Provide the (X, Y) coordinate of the cell's center where the given text is located.  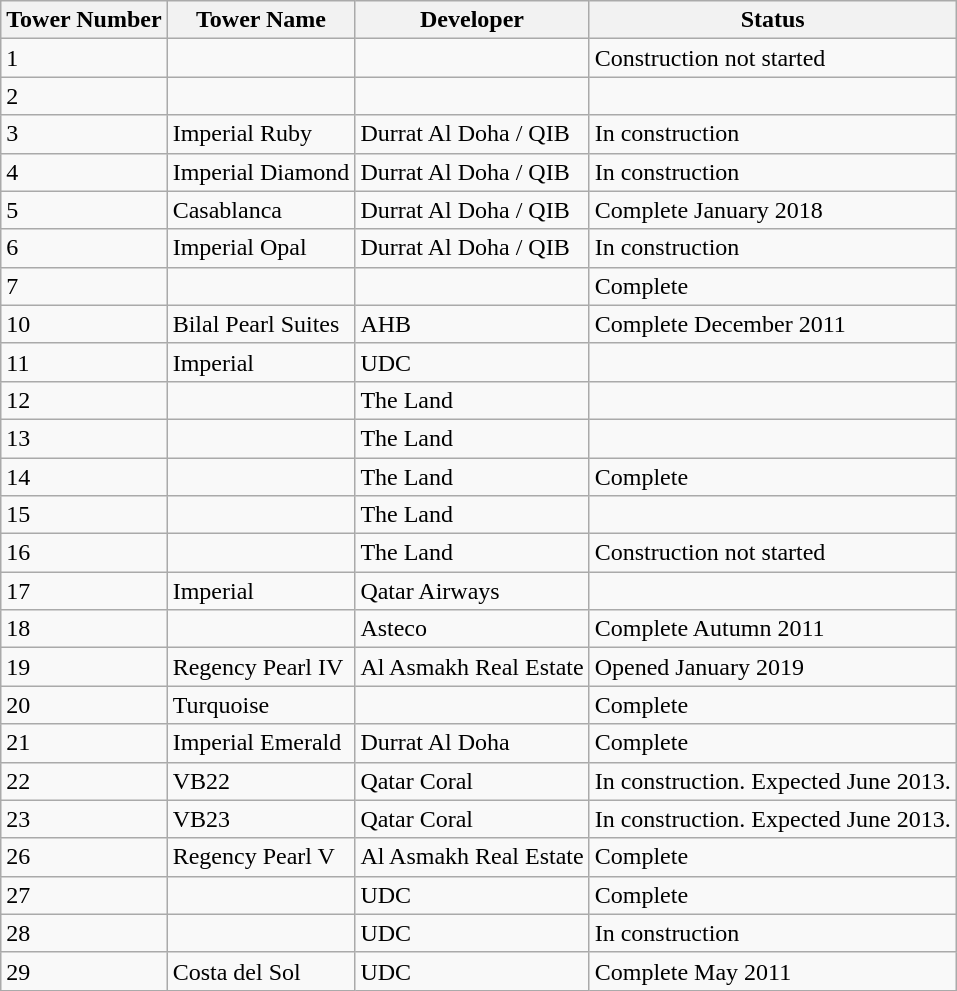
Imperial Emerald (261, 743)
Durrat Al Doha (472, 743)
26 (84, 857)
AHB (472, 324)
Complete December 2011 (772, 324)
28 (84, 933)
6 (84, 248)
1 (84, 58)
Complete May 2011 (772, 971)
21 (84, 743)
Imperial Opal (261, 248)
10 (84, 324)
29 (84, 971)
12 (84, 400)
Imperial Ruby (261, 134)
Regency Pearl V (261, 857)
VB22 (261, 781)
Developer (472, 20)
7 (84, 286)
18 (84, 629)
5 (84, 210)
20 (84, 705)
23 (84, 819)
Opened January 2019 (772, 667)
13 (84, 438)
Status (772, 20)
22 (84, 781)
Casablanca (261, 210)
Tower Number (84, 20)
4 (84, 172)
Qatar Airways (472, 591)
Complete Autumn 2011 (772, 629)
Tower Name (261, 20)
16 (84, 553)
11 (84, 362)
15 (84, 515)
2 (84, 96)
Imperial Diamond (261, 172)
14 (84, 477)
Bilal Pearl Suites (261, 324)
19 (84, 667)
Regency Pearl IV (261, 667)
27 (84, 895)
Costa del Sol (261, 971)
Complete January 2018 (772, 210)
VB23 (261, 819)
3 (84, 134)
17 (84, 591)
Asteco (472, 629)
Turquoise (261, 705)
